Determine the (x, y) coordinate at the center of the cell enclosing the given text.  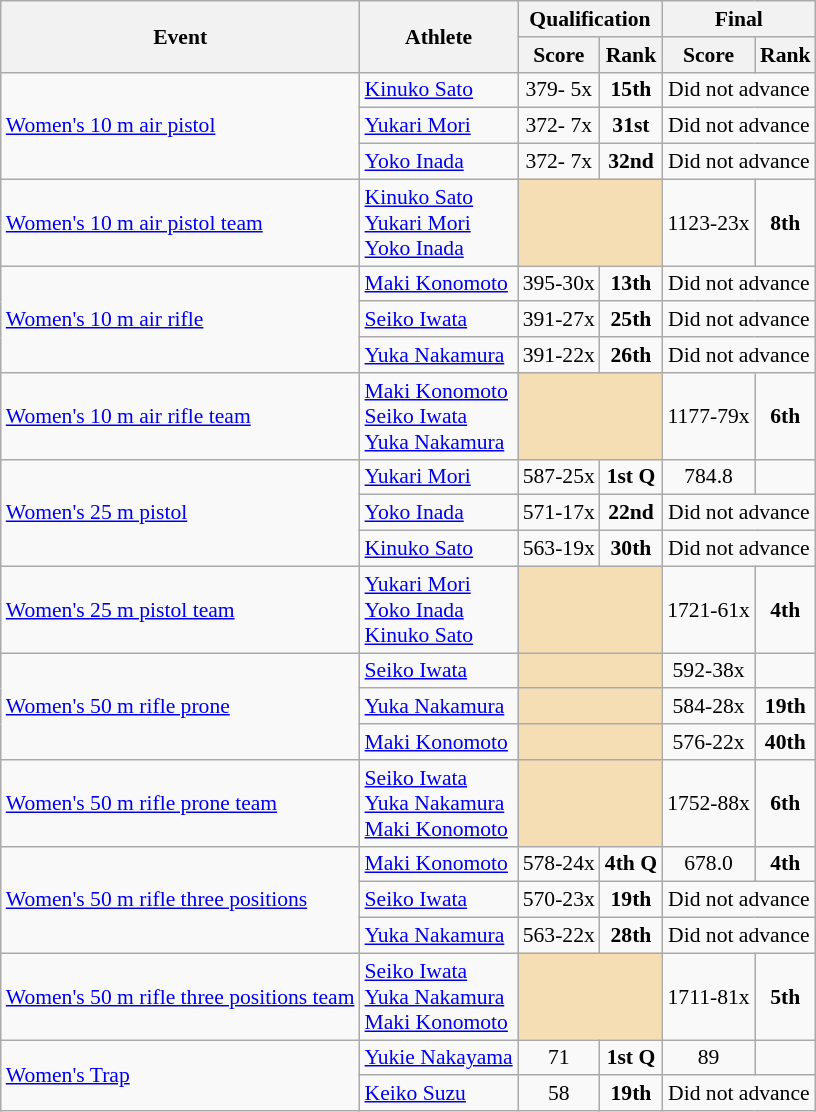
1177-79x (708, 416)
Women's Trap (180, 1076)
1123-23x (708, 222)
Final (738, 19)
563-22x (559, 936)
578-24x (559, 864)
Women's 25 m pistol (180, 512)
89 (708, 1058)
391-27x (559, 320)
58 (559, 1094)
71 (559, 1058)
5th (786, 996)
Event (180, 36)
1721-61x (708, 610)
391-22x (559, 355)
571-17x (559, 513)
Qualification (590, 19)
Keiko Suzu (439, 1094)
678.0 (708, 864)
8th (786, 222)
1711-81x (708, 996)
26th (631, 355)
Yukie Nakayama (439, 1058)
784.8 (708, 477)
Athlete (439, 36)
Women's 50 m rifle three positions team (180, 996)
379- 5x (559, 90)
Women's 10 m air rifle (180, 320)
1752-88x (708, 804)
25th (631, 320)
Maki KonomotoSeiko IwataYuka Nakamura (439, 416)
576-22x (708, 742)
Women's 50 m rifle prone team (180, 804)
584-28x (708, 707)
Kinuko SatoYukari MoriYoko Inada (439, 222)
Women's 10 m air pistol team (180, 222)
40th (786, 742)
32nd (631, 162)
563-19x (559, 549)
Yukari MoriYoko InadaKinuko Sato (439, 610)
15th (631, 90)
Women's 10 m air pistol (180, 126)
22nd (631, 513)
570-23x (559, 900)
592-38x (708, 671)
Women's 10 m air rifle team (180, 416)
395-30x (559, 284)
28th (631, 936)
31st (631, 126)
Women's 25 m pistol team (180, 610)
4th Q (631, 864)
Women's 50 m rifle prone (180, 706)
Women's 50 m rifle three positions (180, 900)
587-25x (559, 477)
13th (631, 284)
30th (631, 549)
